Output the (X, Y) coordinate of the center of the cell containing the given text.  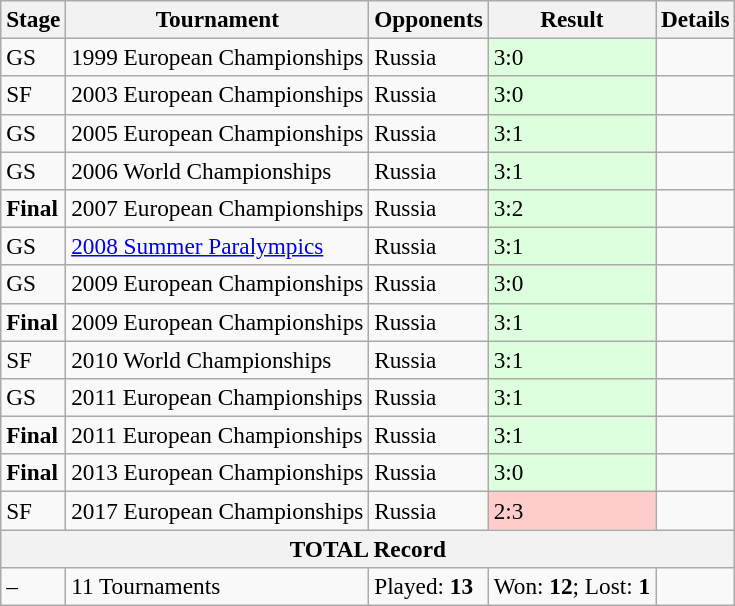
– (34, 586)
2017 European Championships (218, 510)
11 Tournaments (218, 586)
Details (696, 19)
Stage (34, 19)
Played: 13 (428, 586)
2013 European Championships (218, 473)
2:3 (572, 510)
3:2 (572, 208)
1999 European Championships (218, 57)
2006 World Championships (218, 170)
2005 European Championships (218, 133)
2008 Summer Paralympics (218, 246)
2003 European Championships (218, 95)
2007 European Championships (218, 208)
Result (572, 19)
Opponents (428, 19)
TOTAL Record (368, 548)
Tournament (218, 19)
Won: 12; Lost: 1 (572, 586)
2010 World Championships (218, 359)
